Output the (x, y) coordinate of the center of the cell containing the given text.  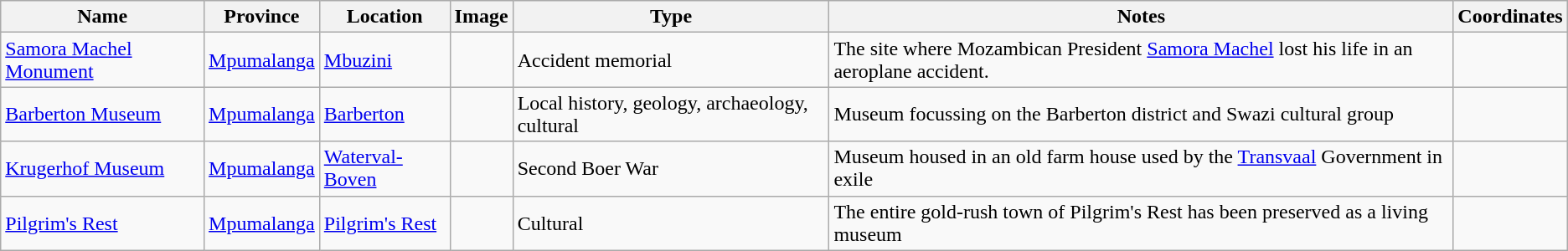
Province (262, 17)
Type (671, 17)
Name (102, 17)
Krugerhof Museum (102, 169)
Museum housed in an old farm house used by the Transvaal Government in exile (1141, 169)
Local history, geology, archaeology, cultural (671, 114)
Cultural (671, 223)
Location (384, 17)
Samora Machel Monument (102, 60)
Waterval-Boven (384, 169)
Barberton (384, 114)
Mbuzini (384, 60)
Notes (1141, 17)
Coordinates (1510, 17)
Accident memorial (671, 60)
The entire gold-rush town of Pilgrim's Rest has been preserved as a living museum (1141, 223)
Museum focussing on the Barberton district and Swazi cultural group (1141, 114)
Second Boer War (671, 169)
Barberton Museum (102, 114)
Image (481, 17)
The site where Mozambican President Samora Machel lost his life in an aeroplane accident. (1141, 60)
